Locate the cell with the specified text and output its (x, y) center coordinate. 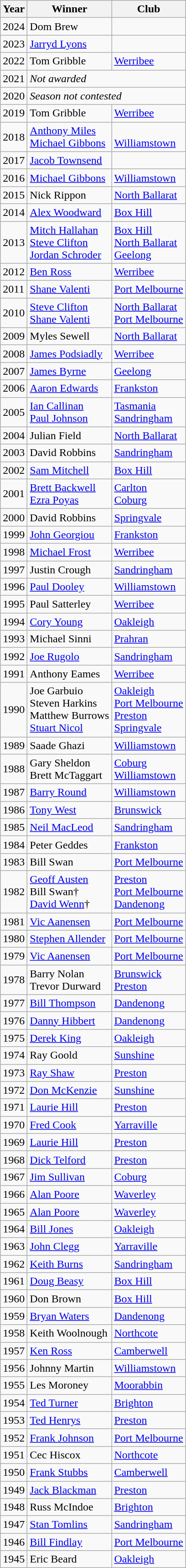
Club (149, 9)
2021 (14, 79)
Anthony Miles Michael Gibbons (69, 137)
Gary SheldonBrett McTaggart (69, 769)
Brunswick (149, 810)
Don Brown (69, 1299)
1997 (14, 569)
North BallaratPort Melbourne (149, 313)
Season not contested (107, 96)
Saade Ghazi (69, 745)
1949 (14, 1489)
Year (14, 9)
1952 (14, 1437)
Steve CliftonShane Valenti (69, 313)
Anthony Eames (69, 674)
Neil MacLeod (69, 827)
2017 (14, 160)
2014 (14, 212)
1958 (14, 1333)
Bill Findlay (69, 1542)
Bryan Waters (69, 1316)
Julian Field (69, 435)
Dom Brew (69, 26)
2001 (14, 494)
1967 (14, 1177)
1985 (14, 827)
John Clegg (69, 1247)
2009 (14, 336)
Springvale (149, 517)
Peter Geddes (69, 844)
Ted Henrys (69, 1420)
Myles Sewell (69, 336)
1962 (14, 1264)
BrunswickPreston (149, 980)
Barry NolanTrevor Durward (69, 980)
Geoff AustenBill Swan†David Wenn† (69, 892)
Coburg (149, 1177)
1970 (14, 1125)
Ted Turner (69, 1403)
Jacob Townsend (69, 160)
1976 (14, 1021)
1963 (14, 1247)
1965 (14, 1212)
Justin Crough (69, 569)
Bill Thompson (69, 1003)
Joe Rugolo (69, 656)
Fred Cook (69, 1125)
TasmaniaSandringham (149, 412)
1983 (14, 862)
2013 (14, 242)
2004 (14, 435)
1973 (14, 1073)
Ben Ross (69, 272)
1982 (14, 892)
1975 (14, 1038)
1961 (14, 1281)
Les Moroney (69, 1385)
Don McKenzie (69, 1090)
1988 (14, 769)
2011 (14, 289)
Ray Goold (69, 1055)
Sam Mitchell (69, 470)
1981 (14, 922)
1979 (14, 956)
John Georgiou (69, 535)
Stephen Allender (69, 939)
2010 (14, 313)
1998 (14, 552)
Johnny Martin (69, 1368)
Winner (69, 9)
James Byrne (69, 371)
Shane Valenti (69, 289)
1953 (14, 1420)
Doug Beasy (69, 1281)
2015 (14, 195)
1946 (14, 1542)
1948 (14, 1507)
Eric Beard (69, 1559)
OakleighPort MelbournePrestonSpringvale (149, 709)
Box HillNorth BallaratGeelong (149, 242)
Cec Hiscox (69, 1455)
Moorabbin (149, 1385)
1994 (14, 622)
Russ McIndoe (69, 1507)
2002 (14, 470)
1984 (14, 844)
PrestonPort MelbourneDandenong (149, 892)
Cory Young (69, 622)
1971 (14, 1107)
Nick Rippon (69, 195)
1956 (14, 1368)
1966 (14, 1194)
1990 (14, 709)
1996 (14, 587)
2007 (14, 371)
2006 (14, 388)
1945 (14, 1559)
1968 (14, 1159)
2018 (14, 137)
2019 (14, 113)
Prahran (149, 639)
Alex Woodward (69, 212)
1986 (14, 810)
Aaron Edwards (69, 388)
2003 (14, 453)
1969 (14, 1142)
2024 (14, 26)
Stan Tomlins (69, 1525)
Ray Shaw (69, 1073)
CoburgWilliamstown (149, 769)
Michael Sinni (69, 639)
Joe GarbuioSteven HarkinsMatthew BurrowsStuart Nicol (69, 709)
1995 (14, 604)
CarltonCoburg (149, 494)
Jack Blackman (69, 1489)
Jim Sullivan (69, 1177)
1951 (14, 1455)
1955 (14, 1385)
1974 (14, 1055)
2012 (14, 272)
Barry Round (69, 792)
Ken Ross (69, 1351)
Bill Jones (69, 1229)
Paul Satterley (69, 604)
Danny Hibbert (69, 1021)
Keith Woolnough (69, 1333)
Dick Telford (69, 1159)
Michael Frost (69, 552)
Derek King (69, 1038)
1993 (14, 639)
1960 (14, 1299)
2023 (14, 44)
James Podsiadly (69, 354)
1972 (14, 1090)
1957 (14, 1351)
1989 (14, 745)
Mitch HallahanSteve CliftonJordan Schroder (69, 242)
Jarryd Lyons (69, 44)
1977 (14, 1003)
2000 (14, 517)
1980 (14, 939)
2005 (14, 412)
2022 (14, 61)
Michael Gibbons (69, 178)
2008 (14, 354)
1954 (14, 1403)
1992 (14, 656)
1978 (14, 980)
Tony West (69, 810)
2020 (14, 96)
Ian CallinanPaul Johnson (69, 412)
1999 (14, 535)
1964 (14, 1229)
Not awarded (107, 79)
1947 (14, 1525)
Paul Dooley (69, 587)
2016 (14, 178)
Brett BackwellEzra Poyas (69, 494)
Frank Johnson (69, 1437)
Frank Stubbs (69, 1472)
1991 (14, 674)
Geelong (149, 371)
Keith Burns (69, 1264)
1950 (14, 1472)
Bill Swan (69, 862)
1987 (14, 792)
1959 (14, 1316)
